For the text-containing cell, return its midpoint in (X, Y) coordinate format. 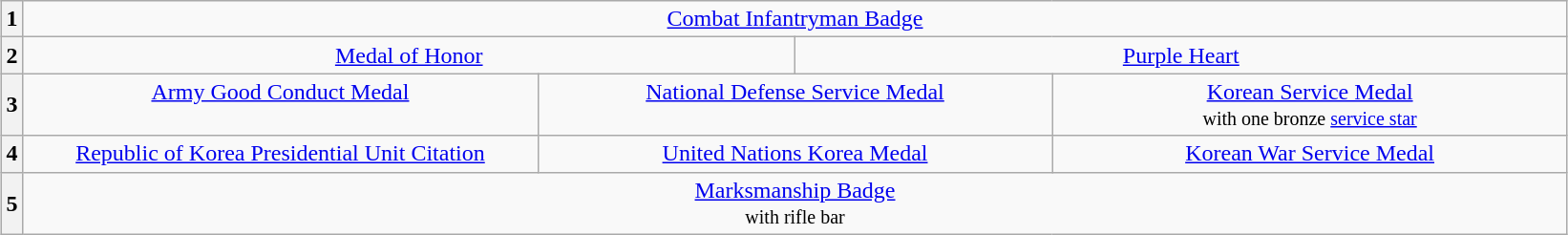
Purple Heart (1182, 55)
Combat Infantryman Badge (795, 19)
Korean War Service Medal (1310, 154)
5 (11, 203)
National Defense Service Medal (795, 105)
Korean Service Medalwith one bronze service star (1310, 105)
Marksmanship Badgewith rifle bar (795, 203)
2 (11, 55)
1 (11, 19)
Medal of Honor (409, 55)
4 (11, 154)
3 (11, 105)
United Nations Korea Medal (795, 154)
Army Good Conduct Medal (281, 105)
Republic of Korea Presidential Unit Citation (281, 154)
